Scan for the cell matching the given text and deliver its (x, y) coordinate at center. 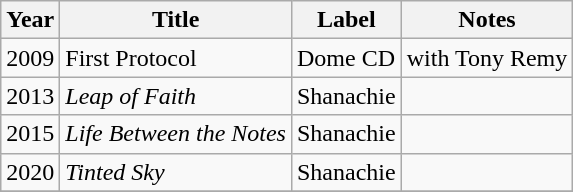
Notes (487, 20)
Title (176, 20)
Dome CD (346, 58)
2013 (30, 96)
Leap of Faith (176, 96)
Year (30, 20)
2009 (30, 58)
First Protocol (176, 58)
Label (346, 20)
with Tony Remy (487, 58)
2015 (30, 134)
Tinted Sky (176, 172)
Life Between the Notes (176, 134)
2020 (30, 172)
